Extract the (x, y) coordinate from the center of the cell holding the provided text.  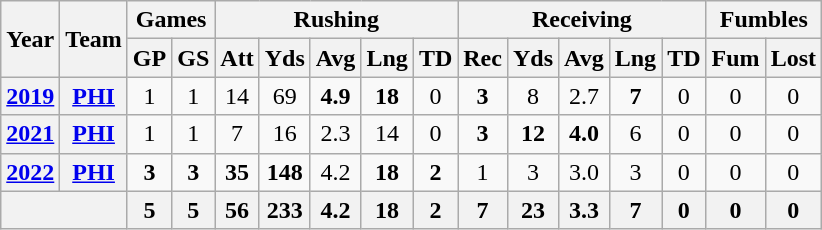
Games (170, 20)
Year (30, 39)
3.3 (584, 210)
8 (532, 96)
2019 (30, 96)
GP (149, 58)
Fum (736, 58)
Rushing (336, 20)
23 (532, 210)
6 (635, 134)
GS (194, 58)
233 (284, 210)
Rec (483, 58)
Lost (793, 58)
2022 (30, 172)
Receiving (582, 20)
148 (284, 172)
2.7 (584, 96)
56 (237, 210)
12 (532, 134)
Team (94, 39)
Att (237, 58)
16 (284, 134)
2.3 (336, 134)
69 (284, 96)
4.9 (336, 96)
Fumbles (764, 20)
35 (237, 172)
2021 (30, 134)
4.0 (584, 134)
3.0 (584, 172)
